For the text-containing cell, return its midpoint in [x, y] coordinate format. 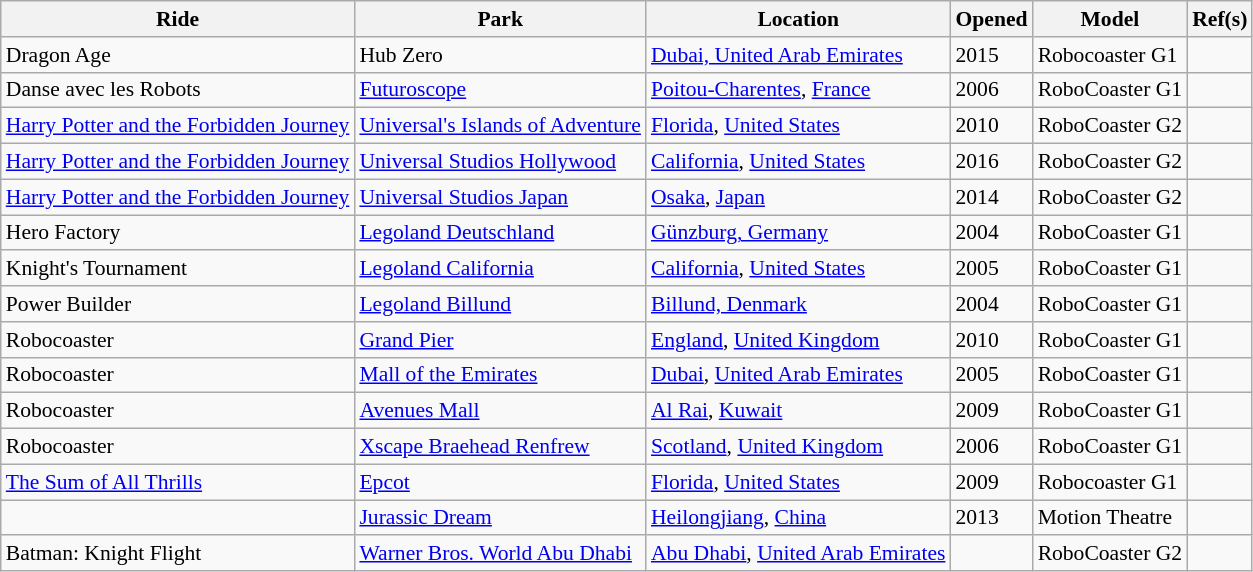
Billund, Denmark [798, 304]
Park [500, 19]
Danse avec les Robots [178, 90]
Jurassic Dream [500, 518]
Mall of the Emirates [500, 375]
2015 [991, 55]
Hub Zero [500, 55]
Avenues Mall [500, 411]
Model [1110, 19]
Poitou-Charentes, France [798, 90]
Heilongjiang, China [798, 518]
Legoland Deutschland [500, 233]
Xscape Braehead Renfrew [500, 447]
Universal's Islands of Adventure [500, 126]
2016 [991, 162]
Universal Studios Hollywood [500, 162]
Hero Factory [178, 233]
Power Builder [178, 304]
Warner Bros. World Abu Dhabi [500, 554]
2014 [991, 197]
Universal Studios Japan [500, 197]
Knight's Tournament [178, 269]
Abu Dhabi, United Arab Emirates [798, 554]
Dragon Age [178, 55]
Futuroscope [500, 90]
Ref(s) [1220, 19]
Location [798, 19]
Ride [178, 19]
The Sum of All Thrills [178, 482]
2013 [991, 518]
Grand Pier [500, 340]
Legoland California [500, 269]
Legoland Billund [500, 304]
Osaka, Japan [798, 197]
Opened [991, 19]
Batman: Knight Flight [178, 554]
Epcot [500, 482]
England, United Kingdom [798, 340]
Scotland, United Kingdom [798, 447]
Motion Theatre [1110, 518]
Al Rai, Kuwait [798, 411]
Günzburg, Germany [798, 233]
